Detect which cell encompasses the target text, then output its (x, y) center coordinate. 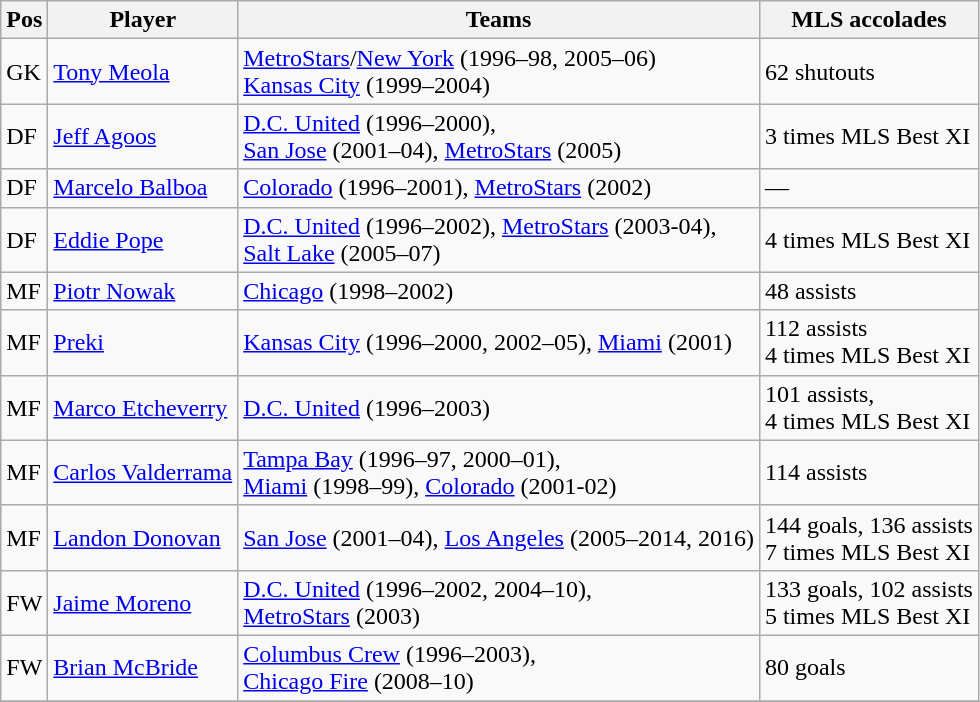
101 assists, 4 times MLS Best XI (868, 408)
D.C. United (1996–2003) (499, 408)
Chicago (1998–2002) (499, 291)
MetroStars/New York (1996–98, 2005–06) Kansas City (1999–2004) (499, 72)
62 shutouts (868, 72)
4 times MLS Best XI (868, 240)
Jaime Moreno (143, 602)
3 times MLS Best XI (868, 136)
Pos (24, 20)
80 goals (868, 668)
Landon Donovan (143, 538)
114 assists (868, 472)
48 assists (868, 291)
Preki (143, 342)
D.C. United (1996–2002), MetroStars (2003-04), Salt Lake (2005–07) (499, 240)
112 assists 4 times MLS Best XI (868, 342)
Tampa Bay (1996–97, 2000–01), Miami (1998–99), Colorado (2001-02) (499, 472)
133 goals, 102 assists 5 times MLS Best XI (868, 602)
Eddie Pope (143, 240)
Kansas City (1996–2000, 2002–05), Miami (2001) (499, 342)
D.C. United (1996–2000), San Jose (2001–04), MetroStars (2005) (499, 136)
MLS accolades (868, 20)
Colorado (1996–2001), MetroStars (2002) (499, 188)
144 goals, 136 assists 7 times MLS Best XI (868, 538)
GK (24, 72)
Carlos Valderrama (143, 472)
Tony Meola (143, 72)
Columbus Crew (1996–2003), Chicago Fire (2008–10) (499, 668)
San Jose (2001–04), Los Angeles (2005–2014, 2016) (499, 538)
D.C. United (1996–2002, 2004–10), MetroStars (2003) (499, 602)
Marcelo Balboa (143, 188)
Marco Etcheverry (143, 408)
Brian McBride (143, 668)
Teams (499, 20)
Jeff Agoos (143, 136)
— (868, 188)
Player (143, 20)
Piotr Nowak (143, 291)
